Detect which cell encompasses the target text, then output its (x, y) center coordinate. 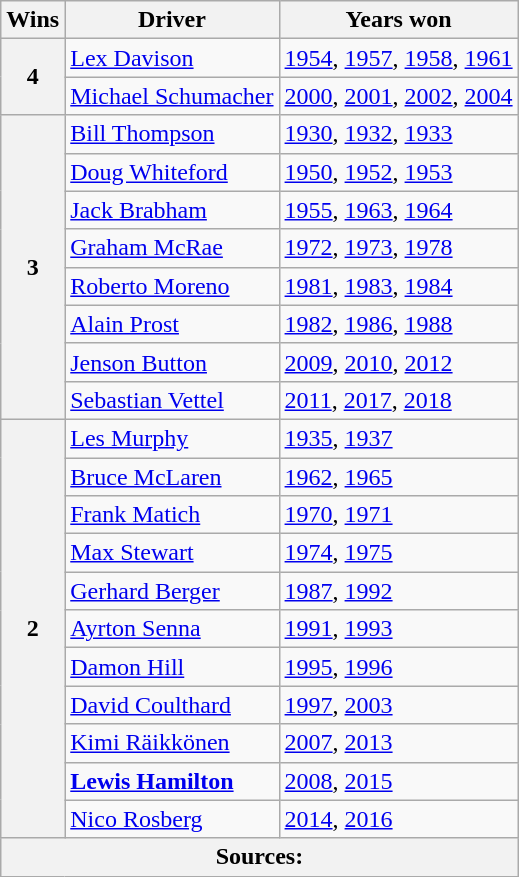
Bill Thompson (172, 134)
Frank Matich (172, 515)
1962, 1965 (398, 477)
Graham McRae (172, 248)
1972, 1973, 1978 (398, 248)
Sebastian Vettel (172, 400)
1981, 1983, 1984 (398, 286)
Roberto Moreno (172, 286)
1950, 1952, 1953 (398, 172)
4 (33, 77)
Years won (398, 20)
Ayrton Senna (172, 629)
Jenson Button (172, 362)
1930, 1932, 1933 (398, 134)
Bruce McLaren (172, 477)
1974, 1975 (398, 553)
Michael Schumacher (172, 96)
Gerhard Berger (172, 591)
Les Murphy (172, 438)
Nico Rosberg (172, 819)
1997, 2003 (398, 705)
Wins (33, 20)
1935, 1937 (398, 438)
Jack Brabham (172, 210)
3 (33, 267)
1954, 1957, 1958, 1961 (398, 58)
Damon Hill (172, 667)
Max Stewart (172, 553)
1970, 1971 (398, 515)
2000, 2001, 2002, 2004 (398, 96)
1955, 1963, 1964 (398, 210)
Lewis Hamilton (172, 781)
2007, 2013 (398, 743)
Kimi Räikkönen (172, 743)
Sources: (260, 857)
1987, 1992 (398, 591)
1995, 1996 (398, 667)
Doug Whiteford (172, 172)
1982, 1986, 1988 (398, 324)
2008, 2015 (398, 781)
2011, 2017, 2018 (398, 400)
Lex Davison (172, 58)
Alain Prost (172, 324)
2 (33, 628)
1991, 1993 (398, 629)
Driver (172, 20)
2009, 2010, 2012 (398, 362)
2014, 2016 (398, 819)
David Coulthard (172, 705)
